Scan for the cell matching the given text and deliver its [X, Y] coordinate at center. 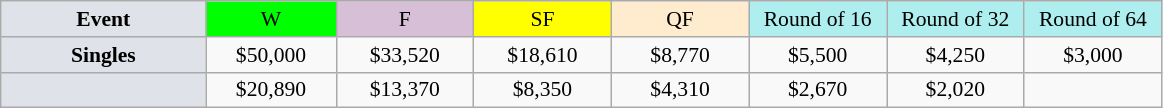
$2,020 [955, 90]
W [271, 19]
F [405, 19]
Round of 32 [955, 19]
QF [680, 19]
Round of 64 [1093, 19]
$13,370 [405, 90]
$4,250 [955, 55]
Round of 16 [818, 19]
Event [104, 19]
$3,000 [1093, 55]
$2,670 [818, 90]
Singles [104, 55]
SF [543, 19]
$18,610 [543, 55]
$8,350 [543, 90]
$4,310 [680, 90]
$50,000 [271, 55]
$33,520 [405, 55]
$8,770 [680, 55]
$5,500 [818, 55]
$20,890 [271, 90]
